For the text-containing cell, return its midpoint in (X, Y) coordinate format. 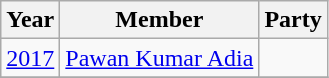
Pawan Kumar Adia (160, 58)
Party (293, 20)
Year (30, 20)
2017 (30, 58)
Member (160, 20)
